Capture the cell that displays the provided text and extract its (x, y) central coordinate. 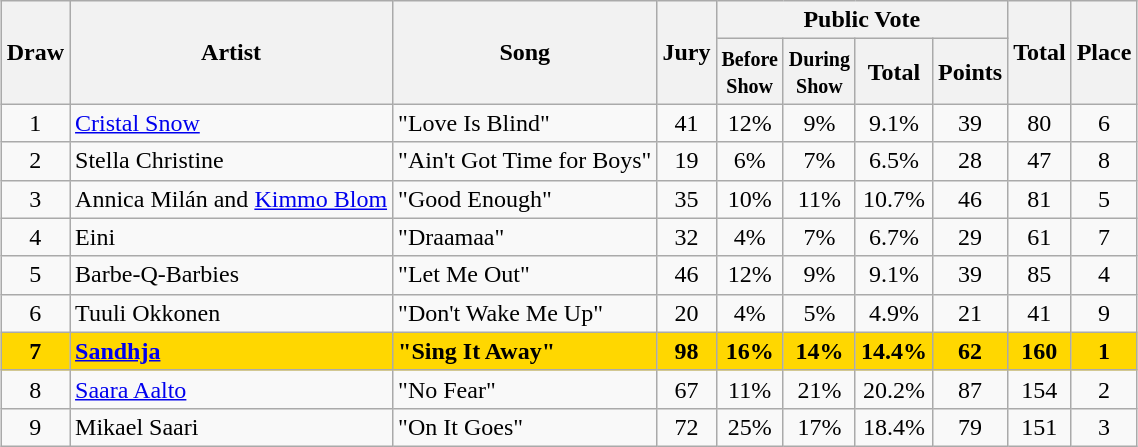
Eini (232, 237)
DuringShow (819, 72)
"Let Me Out" (525, 275)
29 (970, 237)
62 (970, 351)
21% (819, 389)
18.4% (894, 427)
Points (970, 72)
"Sing It Away" (525, 351)
"On It Goes" (525, 427)
"Don't Wake Me Up" (525, 313)
14.4% (894, 351)
Artist (232, 52)
6.7% (894, 237)
Sandhja (232, 351)
Public Vote (862, 20)
32 (686, 237)
72 (686, 427)
87 (970, 389)
19 (686, 161)
25% (750, 427)
16% (750, 351)
Jury (686, 52)
"Love Is Blind" (525, 123)
17% (819, 427)
5% (819, 313)
28 (970, 161)
BeforeShow (750, 72)
Barbe-Q-Barbies (232, 275)
21 (970, 313)
10% (750, 199)
Stella Christine (232, 161)
"Draamaa" (525, 237)
6% (750, 161)
160 (1040, 351)
Annica Milán and Kimmo Blom (232, 199)
61 (1040, 237)
154 (1040, 389)
20 (686, 313)
"Ain't Got Time for Boys" (525, 161)
Saara Aalto (232, 389)
4.9% (894, 313)
81 (1040, 199)
151 (1040, 427)
14% (819, 351)
Place (1104, 52)
98 (686, 351)
Tuuli Okkonen (232, 313)
80 (1040, 123)
Draw (35, 52)
85 (1040, 275)
20.2% (894, 389)
Mikael Saari (232, 427)
Cristal Snow (232, 123)
67 (686, 389)
47 (1040, 161)
35 (686, 199)
"Good Enough" (525, 199)
6.5% (894, 161)
Song (525, 52)
79 (970, 427)
"No Fear" (525, 389)
10.7% (894, 199)
